From the cell containing the given text, extract its center point as [x, y] coordinate. 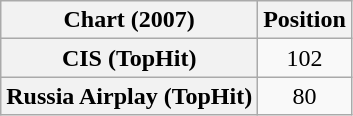
Chart (2007) [130, 20]
CIS (TopHit) [130, 58]
102 [305, 58]
Position [305, 20]
80 [305, 96]
Russia Airplay (TopHit) [130, 96]
